Extract the (x, y) coordinate from the center of the cell holding the provided text.  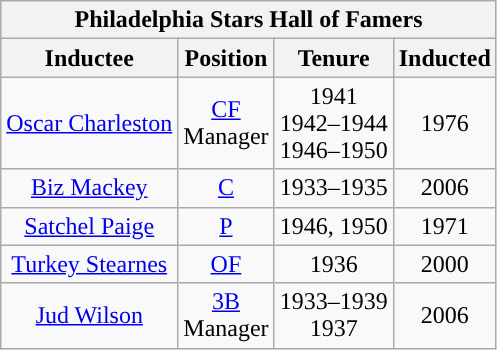
1933–19391937 (334, 316)
Philadelphia Stars Hall of Famers (249, 20)
C (226, 188)
CFManager (226, 123)
19411942–19441946–1950 (334, 123)
1971 (444, 226)
OF (226, 264)
3BManager (226, 316)
Jud Wilson (90, 316)
Turkey Stearnes (90, 264)
Inductee (90, 58)
Position (226, 58)
P (226, 226)
Inducted (444, 58)
Satchel Paige (90, 226)
1933–1935 (334, 188)
1946, 1950 (334, 226)
1976 (444, 123)
Oscar Charleston (90, 123)
Biz Mackey (90, 188)
2000 (444, 264)
1936 (334, 264)
Tenure (334, 58)
